Identify which cell holds the provided text, then report its [X, Y] central coordinate. 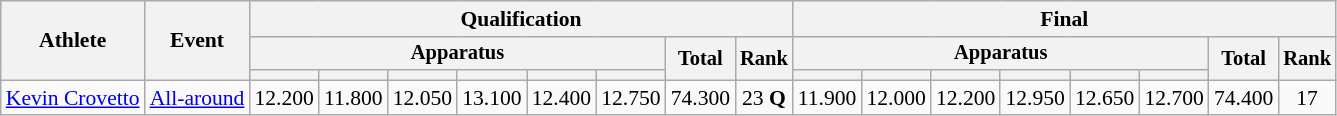
Event [198, 40]
Kevin Crovetto [73, 98]
11.900 [828, 98]
23 Q [764, 98]
All-around [198, 98]
12.650 [1104, 98]
12.750 [630, 98]
17 [1307, 98]
74.300 [700, 98]
12.000 [896, 98]
13.100 [492, 98]
Athlete [73, 40]
Qualification [520, 19]
12.950 [1034, 98]
12.700 [1174, 98]
12.400 [562, 98]
Final [1064, 19]
12.050 [422, 98]
11.800 [354, 98]
74.400 [1244, 98]
